Find where the given text appears and provide that cell's center as (X, Y) coordinate. 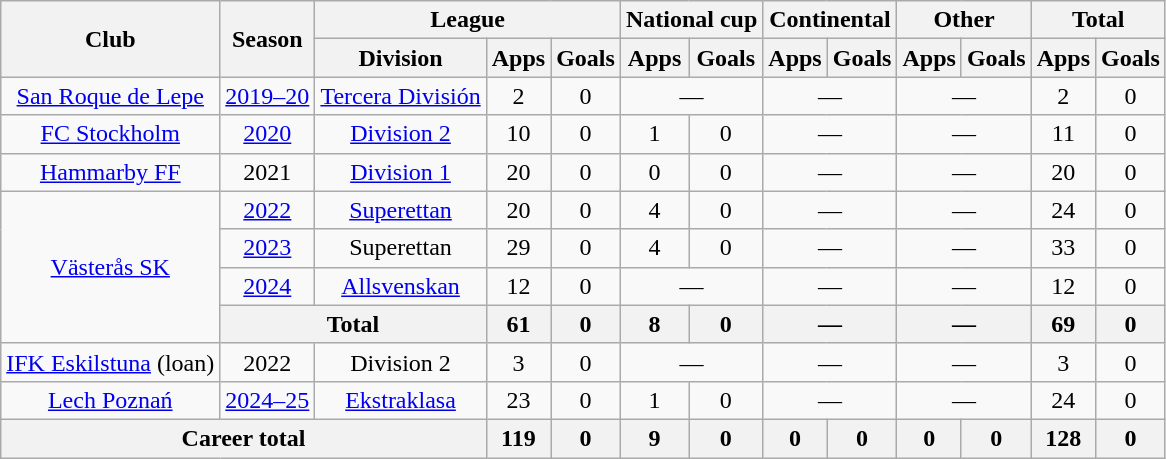
61 (518, 324)
119 (518, 438)
8 (654, 324)
League (468, 20)
69 (1063, 324)
Division (400, 58)
29 (518, 248)
Division 1 (400, 172)
33 (1063, 248)
National cup (691, 20)
FC Stockholm (110, 134)
2020 (268, 134)
Season (268, 39)
2024 (268, 286)
2023 (268, 248)
Ekstraklasa (400, 400)
Hammarby FF (110, 172)
Other (964, 20)
Tercera División (400, 96)
Västerås SK (110, 267)
Lech Poznań (110, 400)
Allsvenskan (400, 286)
128 (1063, 438)
Club (110, 39)
11 (1063, 134)
2021 (268, 172)
9 (654, 438)
2024–25 (268, 400)
2019–20 (268, 96)
Continental (830, 20)
IFK Eskilstuna (loan) (110, 362)
San Roque de Lepe (110, 96)
Career total (244, 438)
23 (518, 400)
10 (518, 134)
